From the cell containing the given text, extract its center point as [x, y] coordinate. 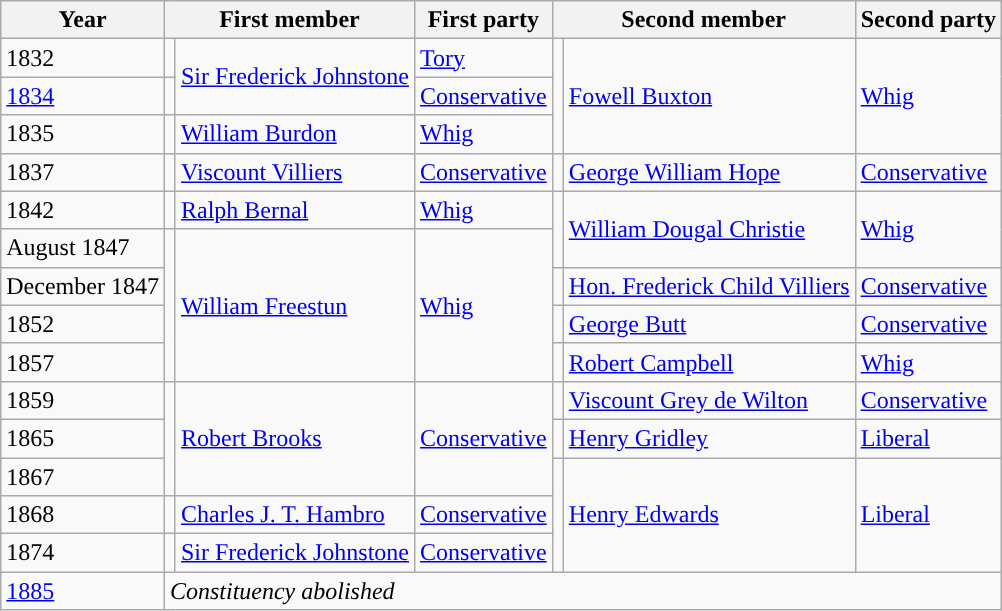
Fowell Buxton [709, 96]
First member [289, 20]
Tory [484, 58]
Hon. Frederick Child Villiers [709, 286]
1834 [83, 96]
Charles J. T. Hambro [294, 515]
William Freestun [294, 305]
Henry Edwards [709, 515]
1857 [83, 362]
1852 [83, 324]
August 1847 [83, 248]
Constituency abolished [582, 591]
Ralph Bernal [294, 210]
William Burdon [294, 134]
1885 [83, 591]
Robert Brooks [294, 438]
George William Hope [709, 172]
First party [484, 20]
1835 [83, 134]
Henry Gridley [709, 438]
Viscount Villiers [294, 172]
George Butt [709, 324]
1859 [83, 400]
Second member [704, 20]
Second party [928, 20]
1832 [83, 58]
William Dougal Christie [709, 229]
1874 [83, 553]
1867 [83, 477]
Viscount Grey de Wilton [709, 400]
Robert Campbell [709, 362]
1868 [83, 515]
1842 [83, 210]
1837 [83, 172]
December 1847 [83, 286]
Year [83, 20]
1865 [83, 438]
